Scan for the cell matching the given text and deliver its (X, Y) coordinate at center. 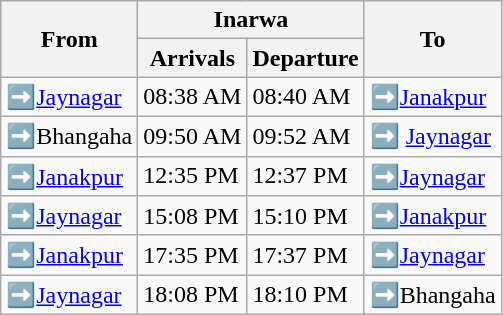
08:40 AM (306, 97)
15:08 PM (192, 216)
Departure (306, 58)
From (70, 39)
18:10 PM (306, 295)
12:37 PM (306, 176)
17:35 PM (192, 255)
Inarwa (251, 20)
09:50 AM (192, 136)
18:08 PM (192, 295)
17:37 PM (306, 255)
Arrivals (192, 58)
09:52 AM (306, 136)
15:10 PM (306, 216)
08:38 AM (192, 97)
➡️ Jaynagar (432, 136)
To (432, 39)
12:35 PM (192, 176)
